Search for the cell housing the specified text and yield its (X, Y) center coordinate. 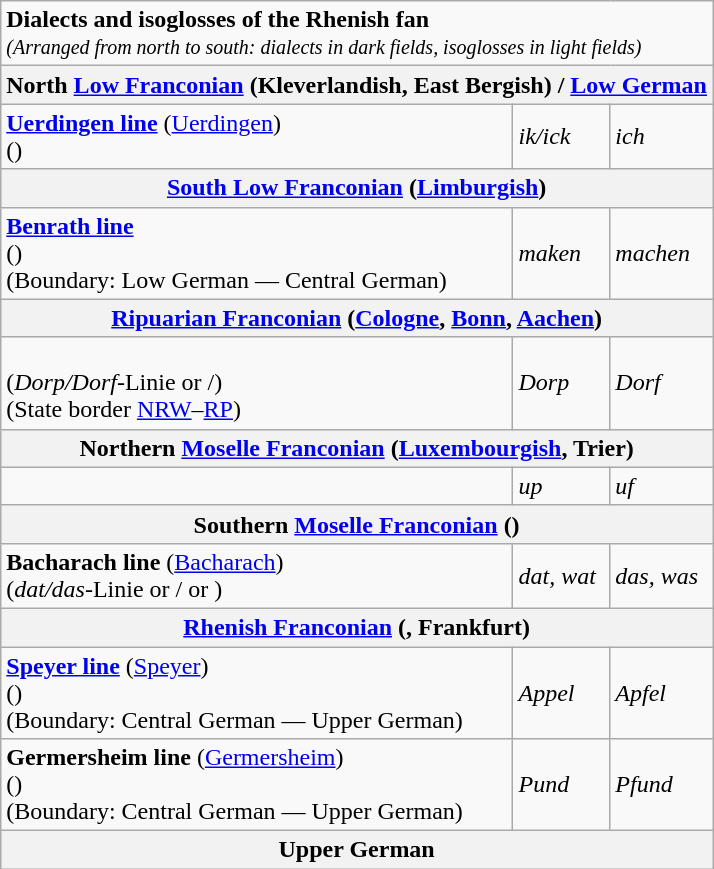
(Dorp/Dorf-Linie or /)(State border NRW–RP) (257, 383)
Ripuarian Franconian (Cologne, Bonn, Aachen) (357, 318)
Apfel (662, 692)
maken (562, 253)
dat, wat (562, 576)
Benrath line()(Boundary: Low German — Central German) (257, 253)
Speyer line (Speyer)()(Boundary: Central German — Upper German) (257, 692)
Southern Moselle Franconian () (357, 524)
Dorp (562, 383)
Dialects and isoglosses of the Rhenish fan(Arranged from north to south: dialects in dark fields, isoglosses in light fields) (357, 34)
das, was (662, 576)
Upper German (357, 850)
ik/ick (562, 136)
Appel (562, 692)
North Low Franconian (Kleverlandish, East Bergish) / Low German (357, 85)
Uerdingen line (Uerdingen)() (257, 136)
Bacharach line (Bacharach)(dat/das-Linie or / or ) (257, 576)
Germersheim line (Germersheim)()(Boundary: Central German — Upper German) (257, 785)
Pfund (662, 785)
Northern Moselle Franconian (Luxembourgish, Trier) (357, 448)
Dorf (662, 383)
machen (662, 253)
Pund (562, 785)
up (562, 486)
ich (662, 136)
uf (662, 486)
South Low Franconian (Limburgish) (357, 188)
Rhenish Franconian (, Frankfurt) (357, 627)
